For the text-containing cell, return its midpoint in (x, y) coordinate format. 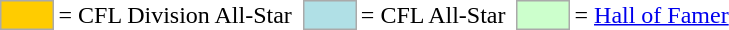
= CFL Division All-Star (175, 15)
= CFL All-Star (433, 15)
